Determine the [x, y] coordinate at the center of the cell enclosing the given text.  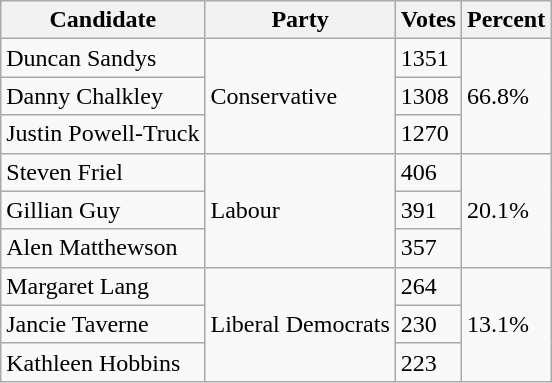
1270 [428, 134]
357 [428, 248]
Alen Matthewson [103, 248]
391 [428, 210]
13.1% [506, 324]
406 [428, 172]
Conservative [300, 96]
Candidate [103, 20]
Liberal Democrats [300, 324]
Justin Powell-Truck [103, 134]
Votes [428, 20]
Labour [300, 210]
Steven Friel [103, 172]
20.1% [506, 210]
Gillian Guy [103, 210]
Danny Chalkley [103, 96]
264 [428, 286]
Kathleen Hobbins [103, 362]
Party [300, 20]
Jancie Taverne [103, 324]
1308 [428, 96]
230 [428, 324]
1351 [428, 58]
66.8% [506, 96]
223 [428, 362]
Margaret Lang [103, 286]
Duncan Sandys [103, 58]
Percent [506, 20]
